Capture the cell that displays the provided text and extract its (x, y) central coordinate. 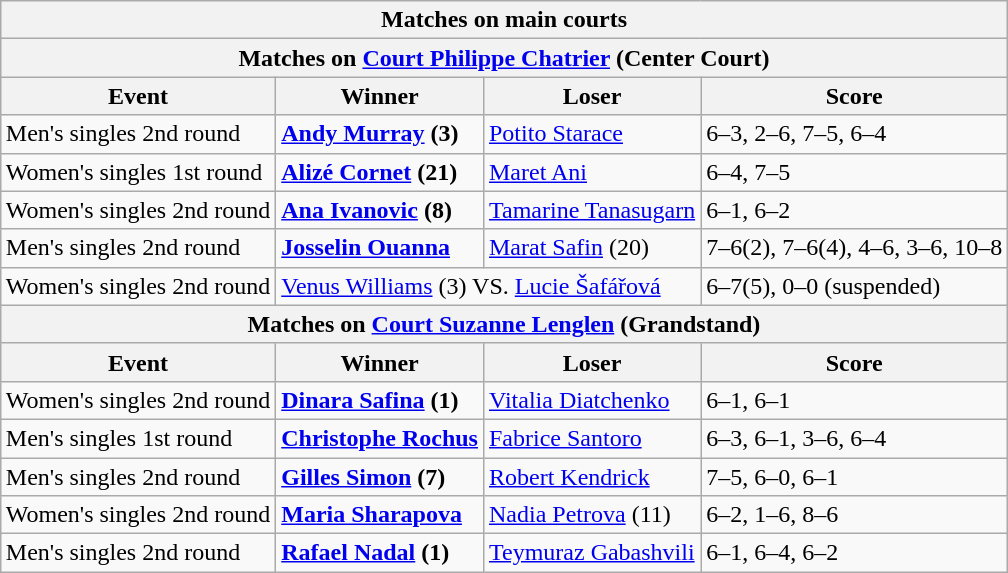
Dinara Safina (1) (380, 400)
Ana Ivanovic (8) (380, 210)
Venus Williams (3) VS. Lucie Šafářová (488, 286)
7–6(2), 7–6(4), 4–6, 3–6, 10–8 (854, 248)
Matches on Court Philippe Chatrier (Center Court) (504, 58)
6–4, 7–5 (854, 172)
Fabrice Santoro (592, 438)
Tamarine Tanasugarn (592, 210)
Robert Kendrick (592, 477)
6–3, 2–6, 7–5, 6–4 (854, 134)
6–1, 6–2 (854, 210)
Christophe Rochus (380, 438)
Andy Murray (3) (380, 134)
Vitalia Diatchenko (592, 400)
6–7(5), 0–0 (suspended) (854, 286)
Rafael Nadal (1) (380, 553)
Marat Safin (20) (592, 248)
6–1, 6–1 (854, 400)
6–3, 6–1, 3–6, 6–4 (854, 438)
Men's singles 1st round (138, 438)
Matches on Court Suzanne Lenglen (Grandstand) (504, 324)
Gilles Simon (7) (380, 477)
6–1, 6–4, 6–2 (854, 553)
Matches on main courts (504, 20)
Maret Ani (592, 172)
Josselin Ouanna (380, 248)
Maria Sharapova (380, 515)
7–5, 6–0, 6–1 (854, 477)
Alizé Cornet (21) (380, 172)
Teymuraz Gabashvili (592, 553)
Nadia Petrova (11) (592, 515)
Women's singles 1st round (138, 172)
Potito Starace (592, 134)
6–2, 1–6, 8–6 (854, 515)
